Scan for the cell matching the given text and deliver its (X, Y) coordinate at center. 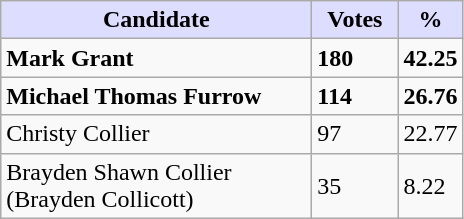
Christy Collier (156, 134)
% (430, 20)
Michael Thomas Furrow (156, 96)
180 (355, 58)
26.76 (430, 96)
22.77 (430, 134)
Brayden Shawn Collier (Brayden Collicott) (156, 186)
Mark Grant (156, 58)
97 (355, 134)
Votes (355, 20)
42.25 (430, 58)
8.22 (430, 186)
Candidate (156, 20)
35 (355, 186)
114 (355, 96)
